Extract the [X, Y] coordinate from the center of the cell holding the provided text.  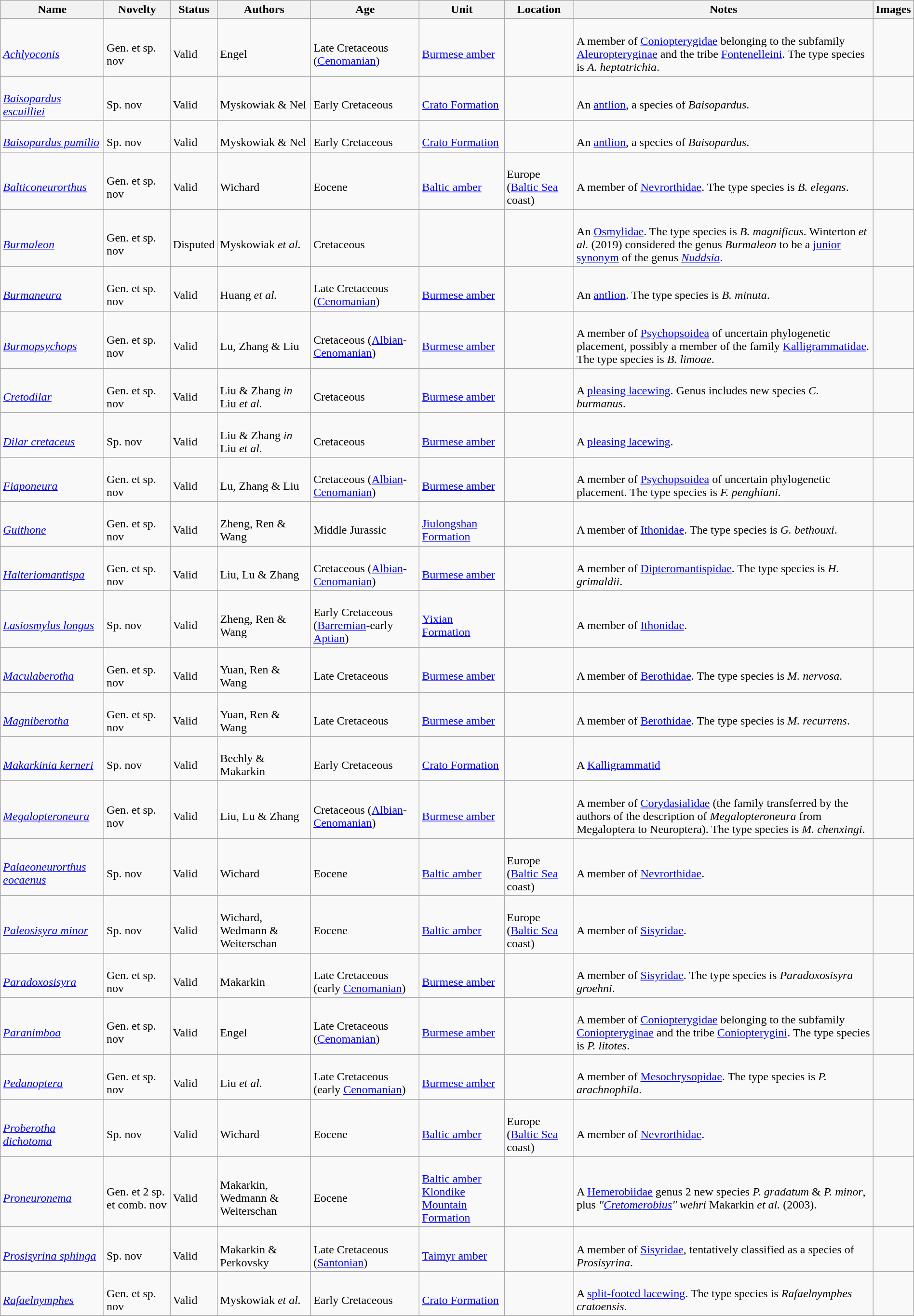
Baisopardus escuilliei [52, 98]
A Kalligrammatid [723, 759]
A member of Coniopterygidae belonging to the subfamily Coniopteryginae and the tribe Coniopterygini. The type species is P. litotes. [723, 1026]
Unit [462, 10]
Palaeoneurorthus eocaenus [52, 867]
Balticoneurorthus [52, 180]
Baisopardus pumilio [52, 136]
Late Cretaceous (Santonian) [365, 1249]
Proneuronema [52, 1192]
Early Cretaceous (Barremian-early Aptian) [365, 619]
Halteriomantispa [52, 568]
Location [539, 10]
A member of Mesochrysopidae. The type species is P. arachnophila. [723, 1077]
Taimyr amber [462, 1249]
Makarkin [264, 975]
Proberotha dichotoma [52, 1128]
A pleasing lacewing. [723, 435]
Yixian Formation [462, 619]
Pedanoptera [52, 1077]
A member of Sisyridae. The type species is Paradoxosisyra groehni. [723, 975]
Rafaelnymphes [52, 1293]
Novelty [137, 10]
Bechly & Makarkin [264, 759]
Burmaneura [52, 289]
Disputed [194, 238]
A split-footed lacewing. The type species is Rafaelnymphes cratoensis. [723, 1293]
Authors [264, 10]
Huang et al. [264, 289]
A member of Sisyridae. [723, 925]
A Hemerobiidae genus 2 new species P. gradatum & P. minor, plus "Cretomerobius" wehri Makarkin et al. (2003). [723, 1192]
A member of Berothidae. The type species is M. nervosa. [723, 670]
Magniberotha [52, 714]
Cretodilar [52, 390]
Lasiosmylus longus [52, 619]
Megalopteroneura [52, 810]
A member of Psychopsoidea of uncertain phylogenetic placement, possibly a member of the family Kalligrammatidae. The type species is B. limoae. [723, 339]
Liu et al. [264, 1077]
Status [194, 10]
Notes [723, 10]
A member of Psychopsoidea of uncertain phylogenetic placement. The type species is F. penghiani. [723, 479]
A member of Ithonidae. [723, 619]
Achlyoconis [52, 47]
Middle Jurassic [365, 524]
Guithone [52, 524]
Jiulongshan Formation [462, 524]
A member of Sisyridae, tentatively classified as a species of Prosisyrina. [723, 1249]
Paleosisyra minor [52, 925]
Prosisyrina sphinga [52, 1249]
Burmopsychops [52, 339]
Name [52, 10]
A member of Nevrorthidae. The type species is B. elegans. [723, 180]
A member of Ithonidae. The type species is G. bethouxi. [723, 524]
Fiaponeura [52, 479]
Baltic amber Klondike Mountain Formation [462, 1192]
Paranimboa [52, 1026]
Maculaberotha [52, 670]
A member of Coniopterygidae belonging to the subfamily Aleuropteryginae and the tribe Fontenelleini. The type species is A. heptatrichia. [723, 47]
Dilar cretaceus [52, 435]
A member of Dipteromantispidae. The type species is H. grimaldii. [723, 568]
Makarkin & Perkovsky [264, 1249]
Images [893, 10]
An Osmylidae. The type species is B. magnificus. Winterton et al. (2019) considered the genus Burmaleon to be a junior synonym of the genus Nuddsia. [723, 238]
Makarkin, Wedmann & Weiterschan [264, 1192]
Paradoxosisyra [52, 975]
Burmaleon [52, 238]
Age [365, 10]
Wichard, Wedmann & Weiterschan [264, 925]
Makarkinia kerneri [52, 759]
A pleasing lacewing. Genus includes new species C. burmanus. [723, 390]
An antlion. The type species is B. minuta. [723, 289]
A member of Berothidae. The type species is M. recurrens. [723, 714]
Gen. et 2 sp. et comb. nov [137, 1192]
